From the cell containing the given text, extract its center point as (X, Y) coordinate. 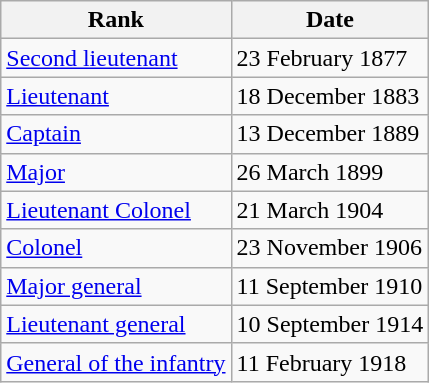
21 March 1904 (330, 210)
13 December 1889 (330, 134)
23 February 1877 (330, 58)
Major general (116, 286)
11 September 1910 (330, 286)
Lieutenant (116, 96)
General of the infantry (116, 362)
Second lieutenant (116, 58)
18 December 1883 (330, 96)
Rank (116, 20)
11 February 1918 (330, 362)
Date (330, 20)
Lieutenant general (116, 324)
Captain (116, 134)
Major (116, 172)
Colonel (116, 248)
26 March 1899 (330, 172)
10 September 1914 (330, 324)
Lieutenant Colonel (116, 210)
23 November 1906 (330, 248)
